Extract the (x, y) coordinate from the center of the cell holding the provided text.  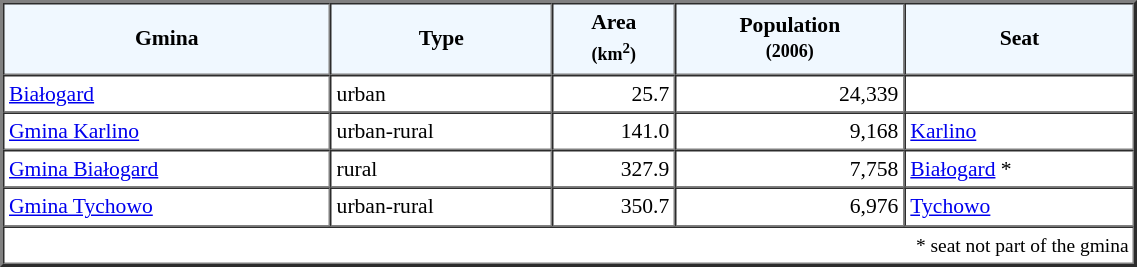
urban (442, 93)
rural (442, 169)
Tychowo (1019, 207)
Population(2006) (790, 38)
Type (442, 38)
Seat (1019, 38)
Gmina (167, 38)
* seat not part of the gmina (569, 245)
350.7 (614, 207)
25.7 (614, 93)
Area(km2) (614, 38)
Białogard * (1019, 169)
327.9 (614, 169)
7,758 (790, 169)
141.0 (614, 131)
Gmina Karlino (167, 131)
Białogard (167, 93)
Karlino (1019, 131)
9,168 (790, 131)
24,339 (790, 93)
Gmina Białogard (167, 169)
6,976 (790, 207)
Gmina Tychowo (167, 207)
